Identify which cell holds the provided text, then report its (X, Y) central coordinate. 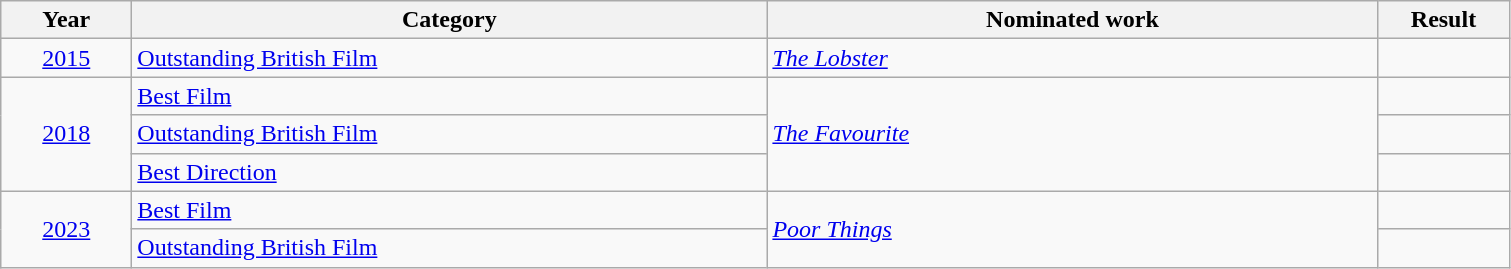
Best Direction (450, 172)
Year (66, 20)
Nominated work (1072, 20)
2015 (66, 58)
The Favourite (1072, 134)
Poor Things (1072, 229)
The Lobster (1072, 58)
2023 (66, 229)
2018 (66, 134)
Result (1444, 20)
Category (450, 20)
